Determine the [X, Y] coordinate at the center of the cell enclosing the given text.  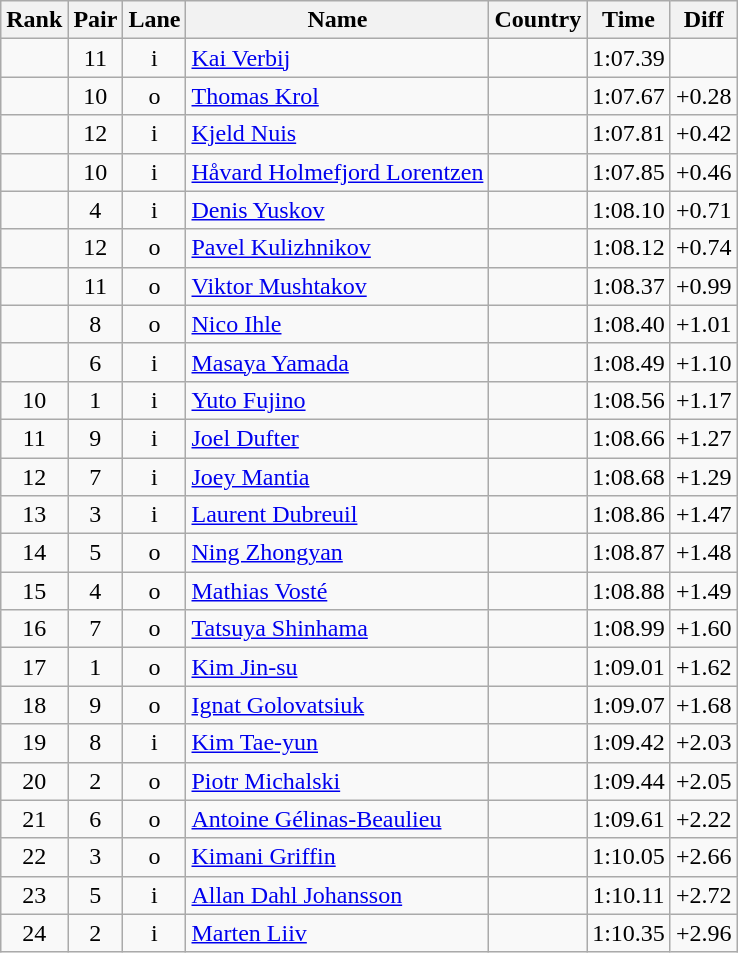
Lane [154, 20]
+1.49 [704, 591]
1:09.01 [629, 667]
+1.27 [704, 438]
+0.74 [704, 248]
+1.17 [704, 400]
Kim Jin-su [338, 667]
+0.99 [704, 286]
1:08.87 [629, 553]
1:09.42 [629, 743]
Yuto Fujino [338, 400]
1:09.44 [629, 781]
+2.05 [704, 781]
+1.01 [704, 324]
13 [34, 515]
Thomas Krol [338, 96]
+1.62 [704, 667]
1:08.86 [629, 515]
Allan Dahl Johansson [338, 895]
1:08.12 [629, 248]
Nico Ihle [338, 324]
1:09.61 [629, 819]
1:08.66 [629, 438]
17 [34, 667]
1:07.81 [629, 134]
Håvard Holmefjord Lorentzen [338, 172]
15 [34, 591]
+1.48 [704, 553]
1:10.11 [629, 895]
Mathias Vosté [338, 591]
1:08.56 [629, 400]
22 [34, 857]
Ignat Golovatsiuk [338, 705]
Kjeld Nuis [338, 134]
Masaya Yamada [338, 362]
Marten Liiv [338, 933]
+2.96 [704, 933]
+1.68 [704, 705]
Kimani Griffin [338, 857]
1:08.49 [629, 362]
1:10.05 [629, 857]
Diff [704, 20]
1:08.99 [629, 629]
Country [538, 20]
14 [34, 553]
19 [34, 743]
+2.72 [704, 895]
+1.47 [704, 515]
+0.71 [704, 210]
Joel Dufter [338, 438]
Ning Zhongyan [338, 553]
Denis Yuskov [338, 210]
Laurent Dubreuil [338, 515]
Kim Tae-yun [338, 743]
Viktor Mushtakov [338, 286]
1:08.10 [629, 210]
+1.60 [704, 629]
Tatsuya Shinhama [338, 629]
+0.42 [704, 134]
+1.29 [704, 477]
1:08.40 [629, 324]
Antoine Gélinas-Beaulieu [338, 819]
18 [34, 705]
+0.28 [704, 96]
Kai Verbij [338, 58]
23 [34, 895]
+1.10 [704, 362]
+2.22 [704, 819]
1:08.88 [629, 591]
1:07.67 [629, 96]
Pavel Kulizhnikov [338, 248]
Name [338, 20]
Joey Mantia [338, 477]
Piotr Michalski [338, 781]
Rank [34, 20]
+0.46 [704, 172]
1:07.39 [629, 58]
+2.66 [704, 857]
1:10.35 [629, 933]
1:08.68 [629, 477]
+2.03 [704, 743]
Time [629, 20]
Pair [96, 20]
1:09.07 [629, 705]
1:08.37 [629, 286]
1:07.85 [629, 172]
24 [34, 933]
21 [34, 819]
20 [34, 781]
16 [34, 629]
